Capture the cell that displays the provided text and extract its [X, Y] central coordinate. 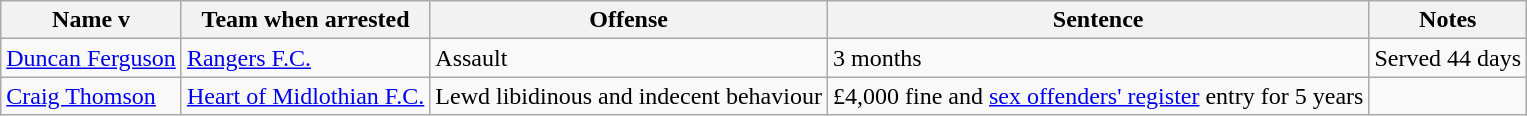
Team when arrested [305, 20]
£4,000 fine and sex offenders' register entry for 5 years [1098, 96]
Rangers F.C. [305, 58]
Offense [629, 20]
Lewd libidinous and indecent behaviour [629, 96]
Duncan Ferguson [92, 58]
Notes [1448, 20]
3 months [1098, 58]
Sentence [1098, 20]
Heart of Midlothian F.C. [305, 96]
Craig Thomson [92, 96]
Assault [629, 58]
Name v [92, 20]
Served 44 days [1448, 58]
